For the text-containing cell, return its midpoint in [X, Y] coordinate format. 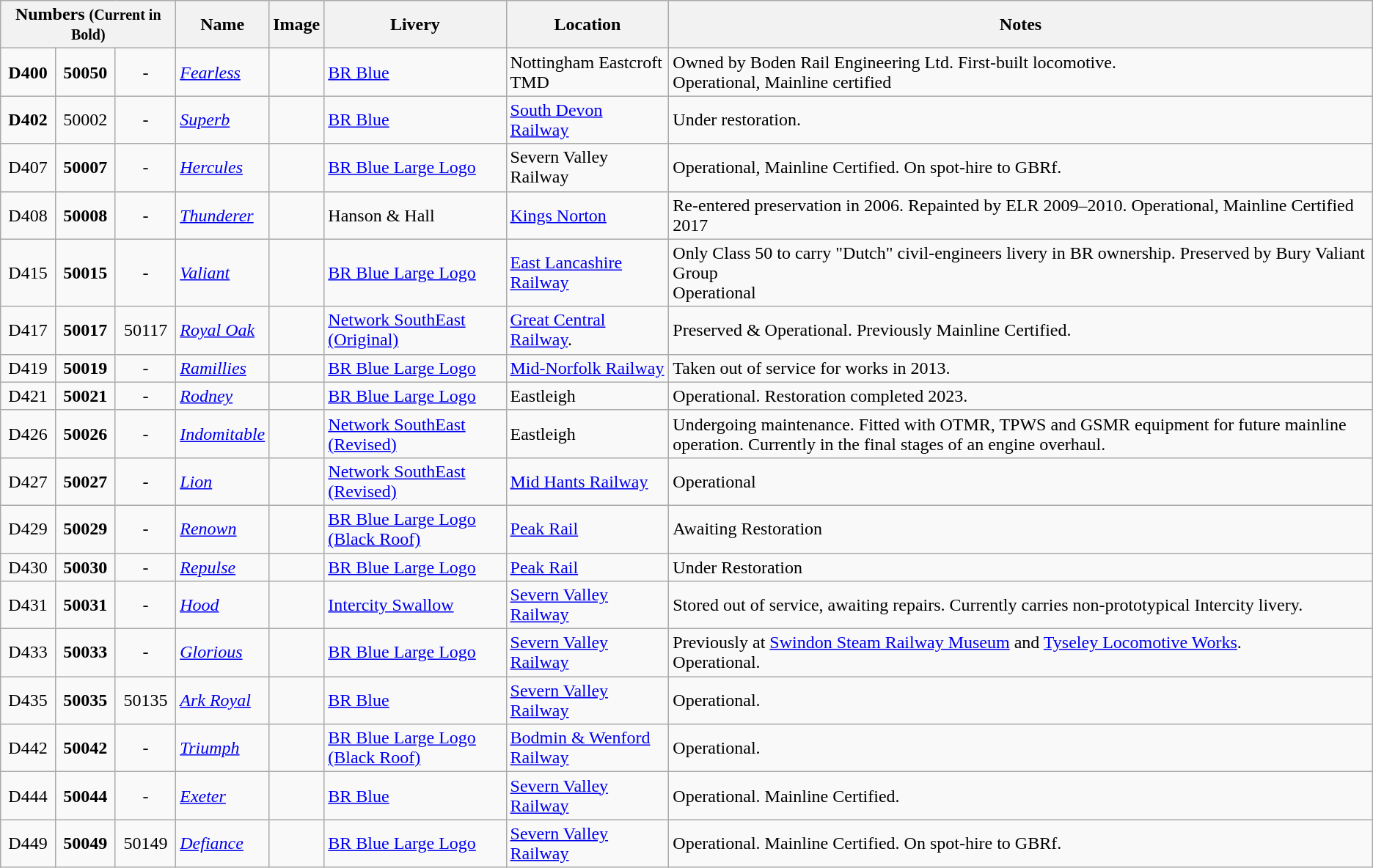
Network SouthEast (Original) [415, 330]
D427 [28, 481]
50044 [85, 796]
50027 [85, 481]
Undergoing maintenance. Fitted with OTMR, TPWS and GSMR equipment for future mainline operation. Currently in the final stages of an engine overhaul. [1021, 434]
Location [587, 25]
Livery [415, 25]
Awaiting Restoration [1021, 529]
Exeter [223, 796]
50050 [85, 72]
South Devon Railway [587, 120]
D429 [28, 529]
Stored out of service, awaiting repairs. Currently carries non-prototypical Intercity livery. [1021, 606]
Hercules [223, 167]
D402 [28, 120]
50008 [85, 216]
Thunderer [223, 216]
Great Central Railway. [587, 330]
50135 [145, 701]
Mid Hants Railway [587, 481]
Hanson & Hall [415, 216]
50033 [85, 652]
Only Class 50 to carry "Dutch" civil-engineers livery in BR ownership. Preserved by Bury Valiant GroupOperational [1021, 273]
Mid-Norfolk Railway [587, 368]
D415 [28, 273]
D431 [28, 606]
D400 [28, 72]
50021 [85, 396]
Lion [223, 481]
D433 [28, 652]
Fearless [223, 72]
Numbers (Current in Bold) [88, 25]
50117 [145, 330]
50026 [85, 434]
D407 [28, 167]
Ramillies [223, 368]
Owned by Boden Rail Engineering Ltd. First-built locomotive.Operational, Mainline certified [1021, 72]
D426 [28, 434]
Operational, Mainline Certified. On spot-hire to GBRf. [1021, 167]
D444 [28, 796]
D419 [28, 368]
Renown [223, 529]
Previously at Swindon Steam Railway Museum and Tyseley Locomotive Works.Operational. [1021, 652]
50007 [85, 167]
Indomitable [223, 434]
Royal Oak [223, 330]
D408 [28, 216]
Name [223, 25]
Rodney [223, 396]
Preserved & Operational. Previously Mainline Certified. [1021, 330]
Under restoration. [1021, 120]
50149 [145, 843]
Intercity Swallow [415, 606]
50035 [85, 701]
D435 [28, 701]
Repulse [223, 567]
Operational. Mainline Certified. [1021, 796]
Re-entered preservation in 2006. Repainted by ELR 2009–2010. Operational, Mainline Certified 2017 [1021, 216]
Operational. Mainline Certified. On spot-hire to GBRf. [1021, 843]
50017 [85, 330]
Operational. Restoration completed 2023. [1021, 396]
50029 [85, 529]
D417 [28, 330]
50049 [85, 843]
Kings Norton [587, 216]
D442 [28, 748]
50030 [85, 567]
Notes [1021, 25]
Glorious [223, 652]
Nottingham Eastcroft TMD [587, 72]
D421 [28, 396]
Bodmin & Wenford Railway [587, 748]
Operational [1021, 481]
East Lancashire Railway [587, 273]
Superb [223, 120]
Valiant [223, 273]
D430 [28, 567]
D449 [28, 843]
Triumph [223, 748]
50042 [85, 748]
Defiance [223, 843]
Under Restoration [1021, 567]
Ark Royal [223, 701]
50002 [85, 120]
Image [296, 25]
50019 [85, 368]
50015 [85, 273]
Hood [223, 606]
50031 [85, 606]
Taken out of service for works in 2013. [1021, 368]
